Find where the given text appears and provide that cell's center as (x, y) coordinate. 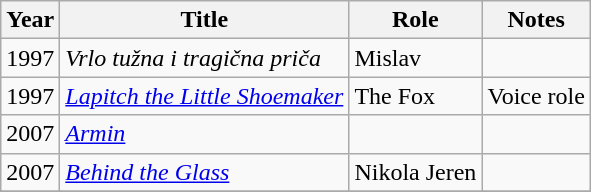
Behind the Glass (204, 172)
Year (30, 20)
Mislav (416, 58)
Notes (536, 20)
Vrlo tužna i tragična priča (204, 58)
Armin (204, 134)
The Fox (416, 96)
Nikola Jeren (416, 172)
Title (204, 20)
Role (416, 20)
Voice role (536, 96)
Lapitch the Little Shoemaker (204, 96)
